Extract the [x, y] coordinate from the center of the cell holding the provided text.  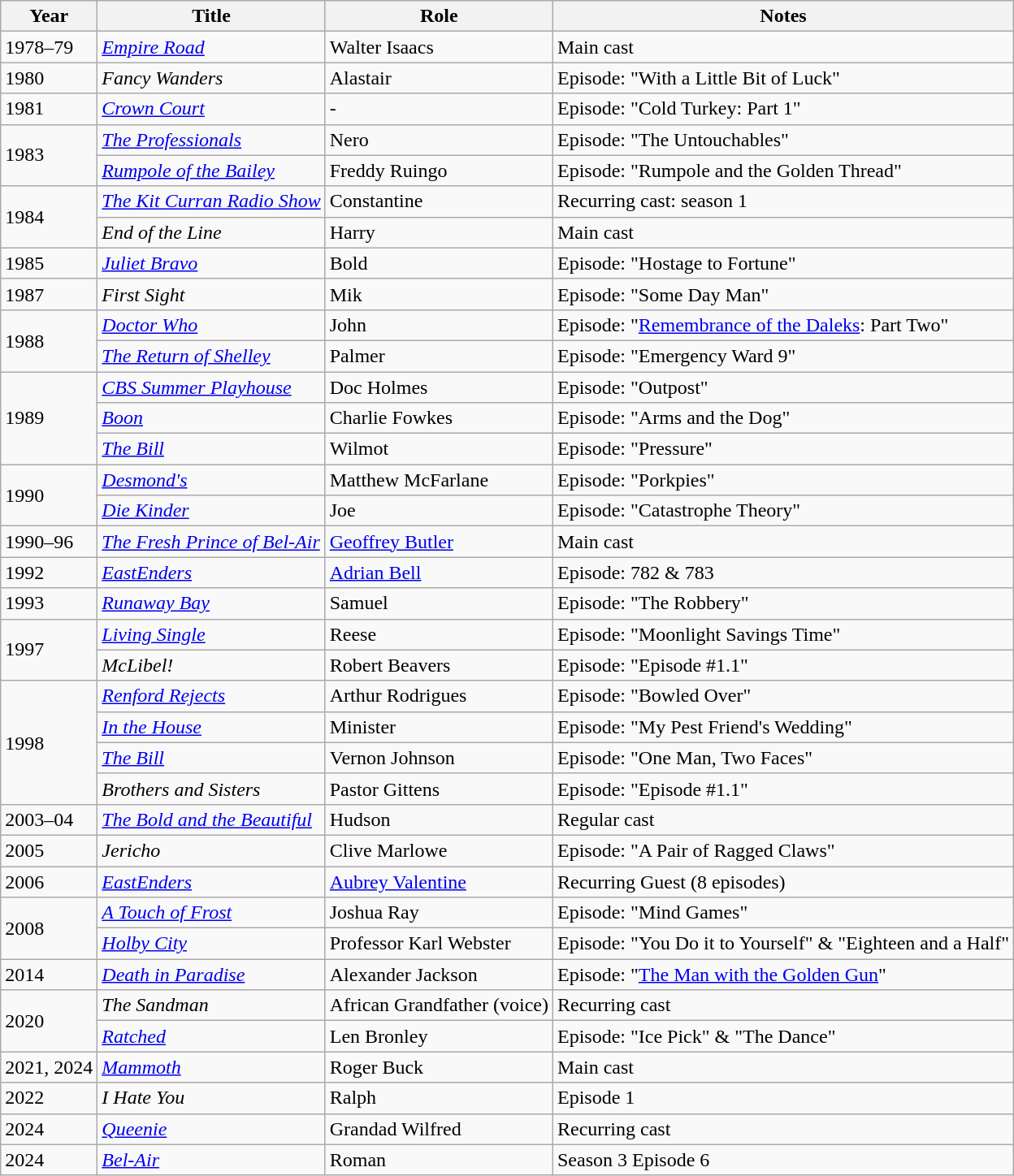
African Grandfather (voice) [439, 1005]
Crown Court [211, 109]
Episode: 782 & 783 [783, 573]
Professor Karl Webster [439, 944]
Year [49, 16]
1978–79 [49, 47]
2020 [49, 1021]
Geoffrey Butler [439, 542]
Hudson [439, 819]
Roman [439, 1160]
2022 [49, 1098]
Robert Beavers [439, 665]
Doc Holmes [439, 387]
Len Bronley [439, 1036]
Death in Paradise [211, 975]
Desmond's [211, 480]
In the House [211, 727]
Holby City [211, 944]
Samuel [439, 603]
Regular cast [783, 819]
Episode: "Arms and the Dog" [783, 418]
2003–04 [49, 819]
Jericho [211, 850]
Queenie [211, 1129]
Alexander Jackson [439, 975]
First Sight [211, 294]
Ratched [211, 1036]
Episode: "With a Little Bit of Luck" [783, 78]
1989 [49, 418]
1990 [49, 495]
Pastor Gittens [439, 789]
Walter Isaacs [439, 47]
Episode: "Pressure" [783, 449]
1990–96 [49, 542]
Grandad Wilfred [439, 1129]
Matthew McFarlane [439, 480]
A Touch of Frost [211, 913]
Roger Buck [439, 1067]
The Bold and the Beautiful [211, 819]
Episode: "Emergency Ward 9" [783, 356]
Episode: "Rumpole and the Golden Thread" [783, 171]
1984 [49, 217]
Episode: "Moonlight Savings Time" [783, 634]
1992 [49, 573]
The Return of Shelley [211, 356]
Episode: "Porkpies" [783, 480]
John [439, 325]
Empire Road [211, 47]
Doctor Who [211, 325]
Wilmot [439, 449]
Episode: "Hostage to Fortune" [783, 263]
1980 [49, 78]
1997 [49, 650]
Rumpole of the Bailey [211, 171]
Episode: "Outpost" [783, 387]
End of the Line [211, 232]
Episode: "Catastrophe Theory" [783, 511]
Arthur Rodrigues [439, 696]
1998 [49, 742]
Episode: "Mind Games" [783, 913]
McLibel! [211, 665]
2008 [49, 928]
Charlie Fowkes [439, 418]
Episode 1 [783, 1098]
Recurring cast: season 1 [783, 201]
Bel-Air [211, 1160]
Season 3 Episode 6 [783, 1160]
Episode: "One Man, Two Faces" [783, 758]
I Hate You [211, 1098]
Brothers and Sisters [211, 789]
1985 [49, 263]
1993 [49, 603]
Vernon Johnson [439, 758]
2006 [49, 881]
Episode: "Cold Turkey: Part 1" [783, 109]
Alastair [439, 78]
Die Kinder [211, 511]
Freddy Ruingo [439, 171]
Clive Marlowe [439, 850]
1988 [49, 340]
The Professionals [211, 140]
CBS Summer Playhouse [211, 387]
2005 [49, 850]
Episode: "Some Day Man" [783, 294]
Mik [439, 294]
The Fresh Prince of Bel-Air [211, 542]
Living Single [211, 634]
Fancy Wanders [211, 78]
Bold [439, 263]
Episode: "You Do it to Yourself" & "Eighteen and a Half" [783, 944]
Joe [439, 511]
Boon [211, 418]
Recurring Guest (8 episodes) [783, 881]
Mammoth [211, 1067]
- [439, 109]
Renford Rejects [211, 696]
The Kit Curran Radio Show [211, 201]
Minister [439, 727]
2021, 2024 [49, 1067]
Episode: "My Pest Friend's Wedding" [783, 727]
1987 [49, 294]
Palmer [439, 356]
1983 [49, 155]
1981 [49, 109]
Reese [439, 634]
Episode: "A Pair of Ragged Claws" [783, 850]
Episode: "The Robbery" [783, 603]
Aubrey Valentine [439, 881]
Juliet Bravo [211, 263]
Runaway Bay [211, 603]
Episode: "Bowled Over" [783, 696]
Nero [439, 140]
Harry [439, 232]
Episode: "The Untouchables" [783, 140]
Adrian Bell [439, 573]
Title [211, 16]
Joshua Ray [439, 913]
The Sandman [211, 1005]
Constantine [439, 201]
Notes [783, 16]
Ralph [439, 1098]
Episode: "The Man with the Golden Gun" [783, 975]
Episode: "Remembrance of the Daleks: Part Two" [783, 325]
2014 [49, 975]
Episode: "Ice Pick" & "The Dance" [783, 1036]
Role [439, 16]
